Scan for the cell matching the given text and deliver its (x, y) coordinate at center. 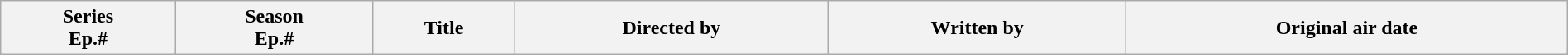
SeriesEp.# (88, 28)
Directed by (672, 28)
SeasonEp.# (275, 28)
Title (443, 28)
Written by (978, 28)
Original air date (1347, 28)
